Capture the cell that displays the provided text and extract its [X, Y] central coordinate. 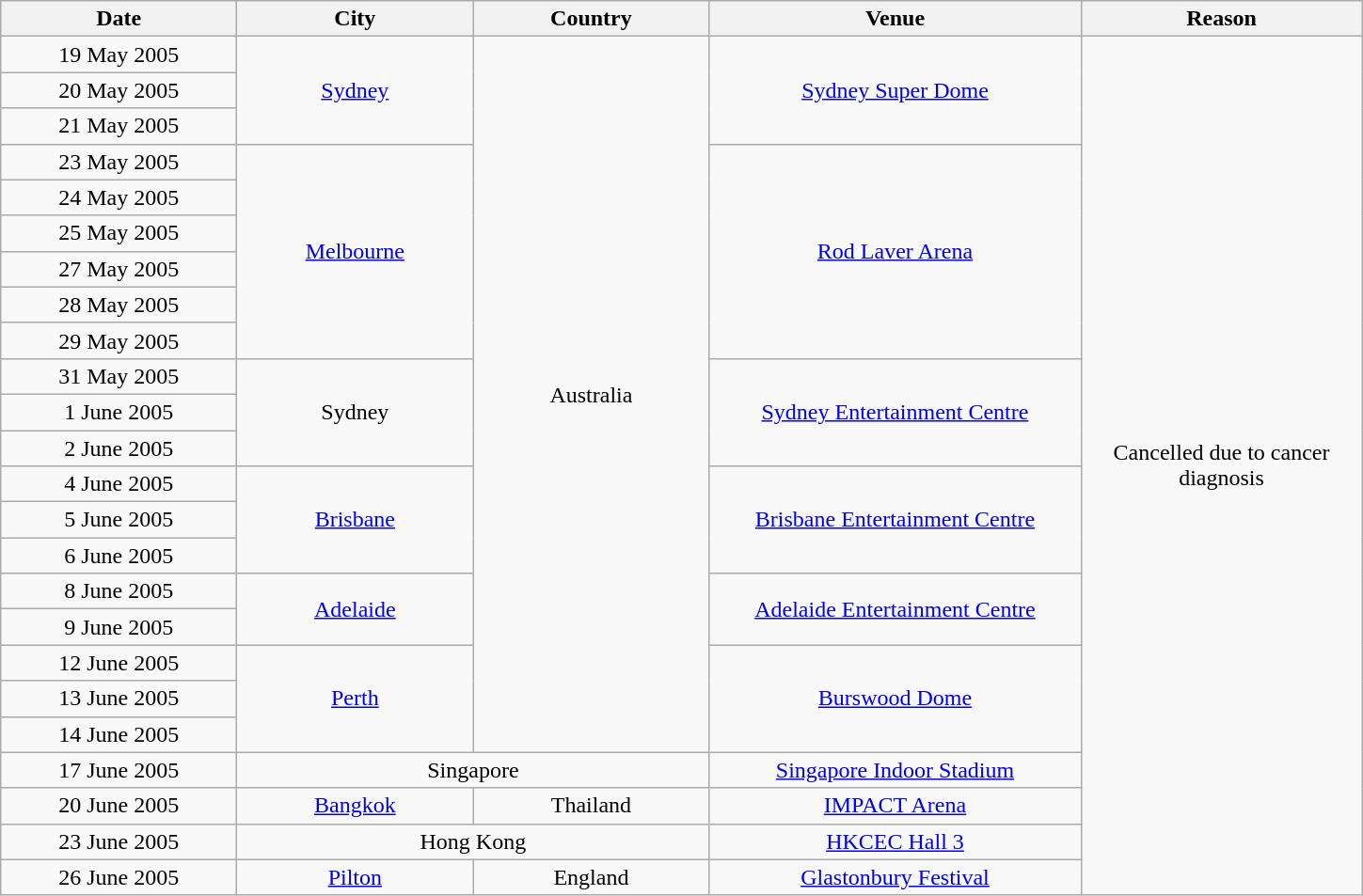
Sydney Super Dome [895, 90]
Brisbane Entertainment Centre [895, 520]
23 May 2005 [119, 162]
25 May 2005 [119, 233]
2 June 2005 [119, 448]
Glastonbury Festival [895, 877]
Date [119, 19]
Australia [591, 395]
13 June 2005 [119, 699]
IMPACT Arena [895, 806]
HKCEC Hall 3 [895, 841]
Melbourne [356, 251]
Cancelled due to cancer diagnosis [1221, 466]
29 May 2005 [119, 340]
17 June 2005 [119, 770]
12 June 2005 [119, 663]
Rod Laver Arena [895, 251]
Country [591, 19]
England [591, 877]
Adelaide [356, 609]
31 May 2005 [119, 376]
21 May 2005 [119, 126]
Venue [895, 19]
26 June 2005 [119, 877]
Sydney Entertainment Centre [895, 412]
20 June 2005 [119, 806]
Perth [356, 699]
Brisbane [356, 520]
Thailand [591, 806]
4 June 2005 [119, 484]
14 June 2005 [119, 734]
1 June 2005 [119, 412]
Burswood Dome [895, 699]
23 June 2005 [119, 841]
City [356, 19]
9 June 2005 [119, 627]
Hong Kong [473, 841]
24 May 2005 [119, 197]
Bangkok [356, 806]
8 June 2005 [119, 591]
Reason [1221, 19]
Singapore Indoor Stadium [895, 770]
20 May 2005 [119, 90]
28 May 2005 [119, 305]
Pilton [356, 877]
6 June 2005 [119, 556]
Singapore [473, 770]
19 May 2005 [119, 55]
Adelaide Entertainment Centre [895, 609]
27 May 2005 [119, 269]
5 June 2005 [119, 520]
